Detect which cell encompasses the target text, then output its (X, Y) center coordinate. 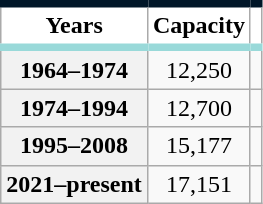
Capacity (198, 26)
1974–1994 (74, 108)
17,151 (198, 184)
1995–2008 (74, 146)
2021–present (74, 184)
Years (74, 26)
12,700 (198, 108)
15,177 (198, 146)
12,250 (198, 68)
1964–1974 (74, 68)
